Locate the cell with the specified text and output its (x, y) center coordinate. 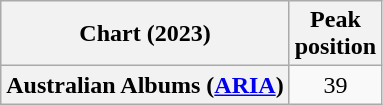
Chart (2023) (145, 34)
Peakposition (335, 34)
Australian Albums (ARIA) (145, 85)
39 (335, 85)
